Capture the cell that displays the provided text and extract its [x, y] central coordinate. 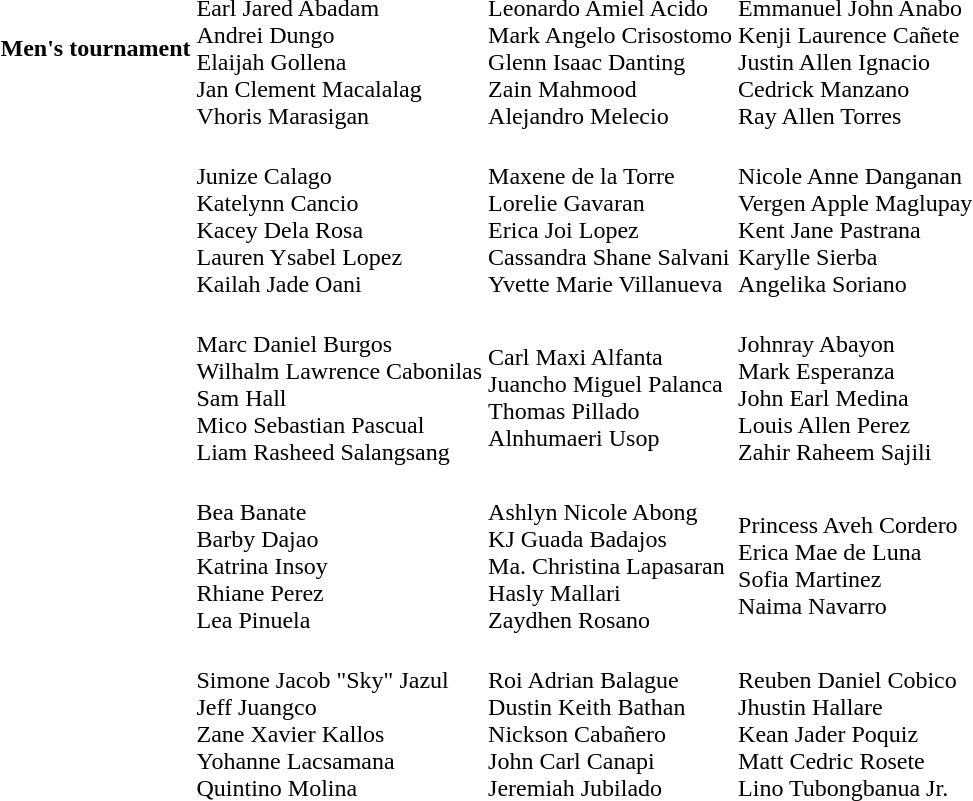
Bea BanateBarby DajaoKatrina InsoyRhiane PerezLea Pinuela [340, 552]
Junize CalagoKatelynn CancioKacey Dela RosaLauren Ysabel LopezKailah Jade Oani [340, 216]
Ashlyn Nicole AbongKJ Guada BadajosMa. Christina LapasaranHasly MallariZaydhen Rosano [610, 552]
Marc Daniel BurgosWilhalm Lawrence CabonilasSam HallMico Sebastian PascualLiam Rasheed Salangsang [340, 384]
Maxene de la TorreLorelie GavaranErica Joi LopezCassandra Shane SalvaniYvette Marie Villanueva [610, 216]
Carl Maxi AlfantaJuancho Miguel PalancaThomas PilladoAlnhumaeri Usop [610, 384]
